Output the [x, y] coordinate of the center of the cell containing the given text.  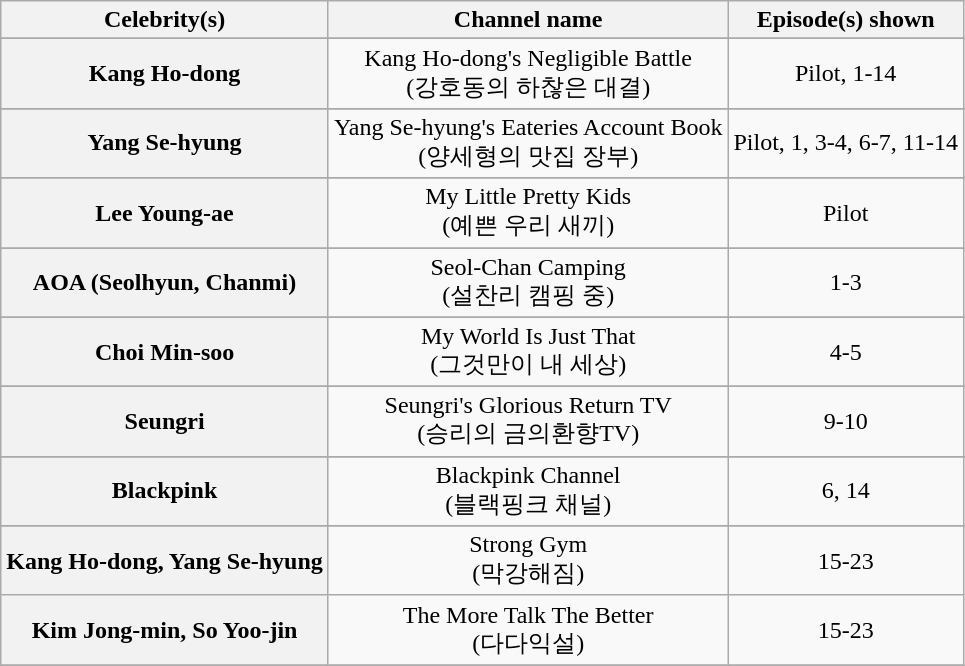
Channel name [528, 20]
Seungri [165, 422]
Choi Min-soo [165, 352]
Kim Jong-min, So Yoo-jin [165, 630]
Strong Gym(막강해짐) [528, 561]
Blackpink [165, 491]
Blackpink Channel(블랙핑크 채널) [528, 491]
Seungri's Glorious Return TV(승리의 금의환향TV) [528, 422]
Pilot, 1-14 [846, 74]
Yang Se-hyung's Eateries Account Book(양세형의 맛집 장부) [528, 143]
Pilot, 1, 3-4, 6-7, 11-14 [846, 143]
Seol-Chan Camping(설찬리 캠핑 중) [528, 283]
4-5 [846, 352]
Lee Young-ae [165, 213]
9-10 [846, 422]
Kang Ho-dong, Yang Se-hyung [165, 561]
Pilot [846, 213]
Yang Se-hyung [165, 143]
1-3 [846, 283]
The More Talk The Better(다다익설) [528, 630]
Kang Ho-dong's Negligible Battle(강호동의 하찮은 대결) [528, 74]
Celebrity(s) [165, 20]
My Little Pretty Kids(예쁜 우리 새끼) [528, 213]
AOA (Seolhyun, Chanmi) [165, 283]
My World Is Just That(그것만이 내 세상) [528, 352]
6, 14 [846, 491]
Episode(s) shown [846, 20]
Kang Ho-dong [165, 74]
